For the text-containing cell, return its midpoint in [x, y] coordinate format. 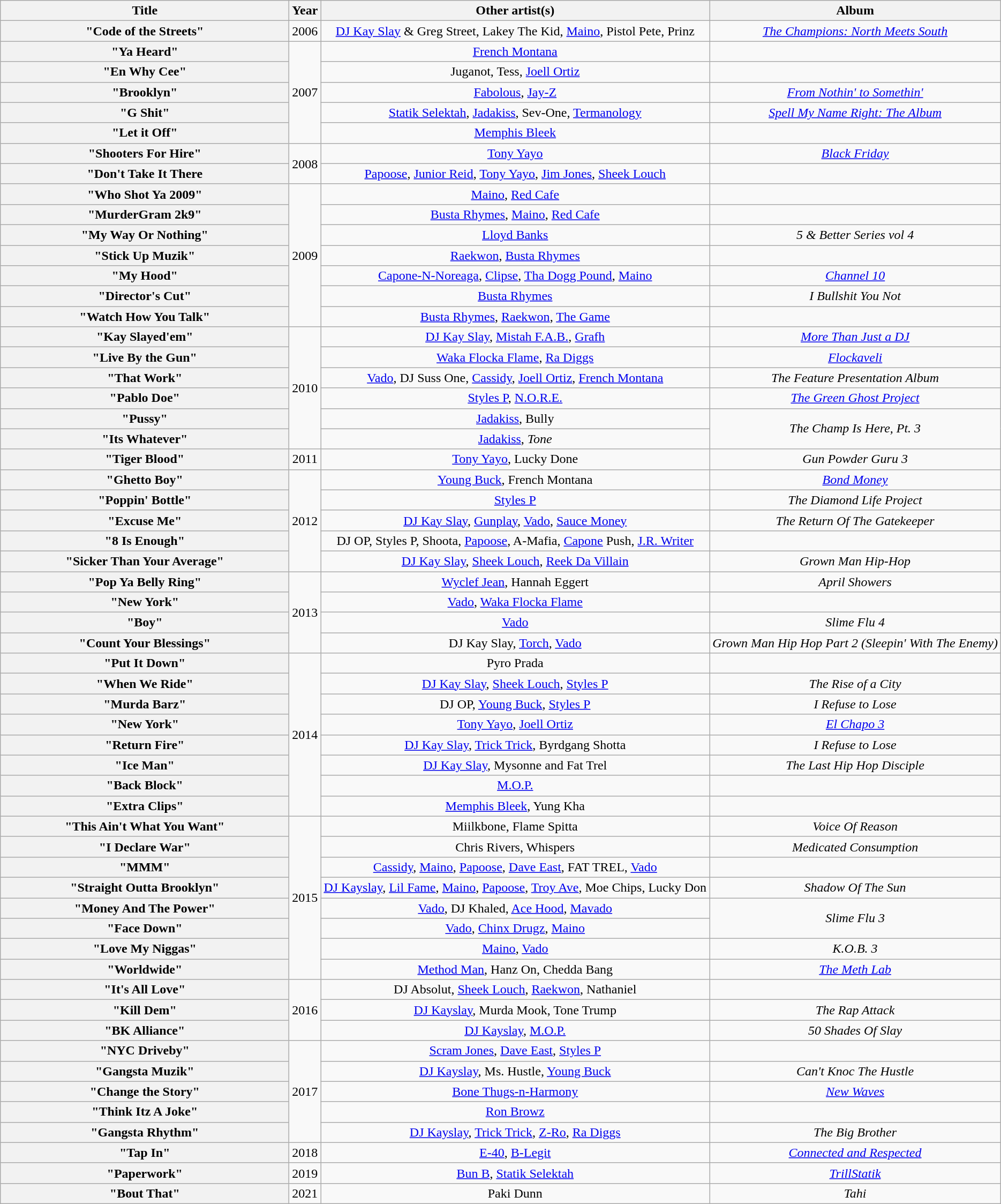
Method Man, Hanz On, Chedda Bang [515, 969]
The Feature Presentation Album [855, 378]
Vado, Chinx Drugz, Maino [515, 929]
2014 [305, 735]
French Montana [515, 51]
"Let it Off" [145, 133]
Styles P [515, 500]
K.O.B. 3 [855, 949]
Memphis Bleek [515, 133]
"Stick Up Muzik" [145, 256]
"Gangsta Rhythm" [145, 1132]
Channel 10 [855, 276]
2015 [305, 898]
"Sicker Than Your Average" [145, 561]
Papoose, Junior Reid, Tony Yayo, Jim Jones, Sheek Louch [515, 174]
DJ Kayslay, Ms. Hustle, Young Buck [515, 1071]
"Ya Heard" [145, 51]
Connected and Respected [855, 1153]
Chris Rivers, Whispers [515, 847]
Vado [515, 623]
DJ Kay Slay, Mysonne and Fat Trel [515, 765]
DJ Kay Slay, Sheek Louch, Styles P [515, 684]
Statik Selektah, Jadakiss, Sev-One, Termanology [515, 113]
Vado, DJ Suss One, Cassidy, Joell Ortiz, French Montana [515, 378]
2011 [305, 459]
"Change the Story" [145, 1091]
New Waves [855, 1091]
"Tiger Blood" [145, 459]
Vado, Waka Flocka Flame [515, 602]
DJ OP, Young Buck, Styles P [515, 704]
"Pop Ya Belly Ring" [145, 581]
From Nothin' to Somethin' [855, 92]
2009 [305, 255]
"Money And The Power" [145, 908]
Memphis Bleek, Yung Kha [515, 806]
2008 [305, 163]
"NYC Driveby" [145, 1051]
Young Buck, French Montana [515, 480]
50 Shades Of Slay [855, 1030]
"Code of the Streets" [145, 31]
"Don't Take It There [145, 174]
DJ Kay Slay, Trick Trick, Byrdgang Shotta [515, 745]
"Return Fire" [145, 745]
"Brooklyn" [145, 92]
Pyro Prada [515, 663]
"That Work" [145, 378]
2018 [305, 1153]
Vado, DJ Khaled, Ace Hood, Mavado [515, 908]
Jadakiss, Tone [515, 439]
The Diamond Life Project [855, 500]
Busta Rhymes, Raekwon, The Game [515, 317]
2010 [305, 388]
"My Way Or Nothing" [145, 235]
Grown Man Hip-Hop [855, 561]
DJ Kayslay, M.O.P. [515, 1030]
"MMM" [145, 867]
Paki Dunn [515, 1193]
DJ Kayslay, Trick Trick, Z-Ro, Ra Diggs [515, 1132]
Gun Powder Guru 3 [855, 459]
Bond Money [855, 480]
Cassidy, Maino, Papoose, Dave East, FAT TREL, Vado [515, 867]
"Straight Outta Brooklyn" [145, 887]
"G Shit" [145, 113]
The Champions: North Meets South [855, 31]
Bun B, Statik Selektah [515, 1173]
TrillStatik [855, 1173]
"En Why Cee" [145, 72]
Jadakiss, Bully [515, 418]
"Pussy" [145, 418]
The Champ Is Here, Pt. 3 [855, 429]
"Watch How You Talk" [145, 317]
"Gangsta Muzik" [145, 1071]
2017 [305, 1091]
"Ghetto Boy" [145, 480]
Tahi [855, 1193]
5 & Better Series vol 4 [855, 235]
DJ Kayslay, Lil Fame, Maino, Papoose, Troy Ave, Moe Chips, Lucky Don [515, 887]
Slime Flu 4 [855, 623]
DJ Kayslay, Murda Mook, Tone Trump [515, 1010]
Maino, Vado [515, 949]
Tony Yayo, Joell Ortiz [515, 724]
Other artist(s) [515, 11]
"Love My Niggas" [145, 949]
"My Hood" [145, 276]
"Worldwide" [145, 969]
"Its Whatever" [145, 439]
"Live By the Gun" [145, 357]
"Paperwork" [145, 1173]
Tony Yayo, Lucky Done [515, 459]
"When We Ride" [145, 684]
E-40, B-Legit [515, 1153]
Busta Rhymes [515, 296]
"Bout That" [145, 1193]
"Boy" [145, 623]
"Director's Cut" [145, 296]
Ron Browz [515, 1112]
"Ice Man" [145, 765]
2013 [305, 612]
Slime Flu 3 [855, 918]
"Face Down" [145, 929]
"Think Itz A Joke" [145, 1112]
DJ Kay Slay, Mistah F.A.B., Grafh [515, 337]
The Last Hip Hop Disciple [855, 765]
The Green Ghost Project [855, 398]
DJ Absolut, Sheek Louch, Raekwon, Nathaniel [515, 990]
DJ OP, Styles P, Shoota, Papoose, A-Mafia, Capone Push, J.R. Writer [515, 541]
"Pablo Doe" [145, 398]
Bone Thugs-n-Harmony [515, 1091]
Flockaveli [855, 357]
M.O.P. [515, 786]
Spell My Name Right: The Album [855, 113]
2006 [305, 31]
The Return Of The Gatekeeper [855, 520]
2021 [305, 1193]
Fabolous, Jay-Z [515, 92]
"Back Block" [145, 786]
The Meth Lab [855, 969]
Title [145, 11]
Black Friday [855, 153]
I Bullshit You Not [855, 296]
DJ Kay Slay, Sheek Louch, Reek Da Villain [515, 561]
"Shooters For Hire" [145, 153]
Can't Knoc The Hustle [855, 1071]
Medicated Consumption [855, 847]
"MurderGram 2k9" [145, 214]
Maino, Red Cafe [515, 194]
2007 [305, 92]
"BK Alliance" [145, 1030]
DJ Kay Slay & Greg Street, Lakey The Kid, Maino, Pistol Pete, Prinz [515, 31]
"Put It Down" [145, 663]
"Who Shot Ya 2009" [145, 194]
DJ Kay Slay, Gunplay, Vado, Sauce Money [515, 520]
Shadow Of The Sun [855, 887]
Capone-N-Noreaga, Clipse, Tha Dogg Pound, Maino [515, 276]
More Than Just a DJ [855, 337]
"Kay Slayed'em" [145, 337]
Grown Man Hip Hop Part 2 (Sleepin' With The Enemy) [855, 643]
The Big Brother [855, 1132]
Waka Flocka Flame, Ra Diggs [515, 357]
"It's All Love" [145, 990]
2012 [305, 520]
"Tap In" [145, 1153]
"Murda Barz" [145, 704]
Busta Rhymes, Maino, Red Cafe [515, 214]
Album [855, 11]
"Kill Dem" [145, 1010]
"I Declare War" [145, 847]
Juganot, Tess, Joell Ortiz [515, 72]
Raekwon, Busta Rhymes [515, 256]
Styles P, N.O.R.E. [515, 398]
2016 [305, 1010]
Miilkbone, Flame Spitta [515, 826]
The Rap Attack [855, 1010]
Voice Of Reason [855, 826]
Lloyd Banks [515, 235]
El Chapo 3 [855, 724]
"8 Is Enough" [145, 541]
"Poppin' Bottle" [145, 500]
Wyclef Jean, Hannah Eggert [515, 581]
Scram Jones, Dave East, Styles P [515, 1051]
Year [305, 11]
"This Ain't What You Want" [145, 826]
"Extra Clips" [145, 806]
"Count Your Blessings" [145, 643]
DJ Kay Slay, Torch, Vado [515, 643]
The Rise of a City [855, 684]
April Showers [855, 581]
2019 [305, 1173]
"Excuse Me" [145, 520]
Tony Yayo [515, 153]
